Output the [x, y] coordinate of the center of the cell containing the given text.  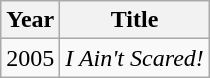
Year [30, 20]
2005 [30, 58]
I Ain't Scared! [135, 58]
Title [135, 20]
